Find where the given text appears and provide that cell's center as [X, Y] coordinate. 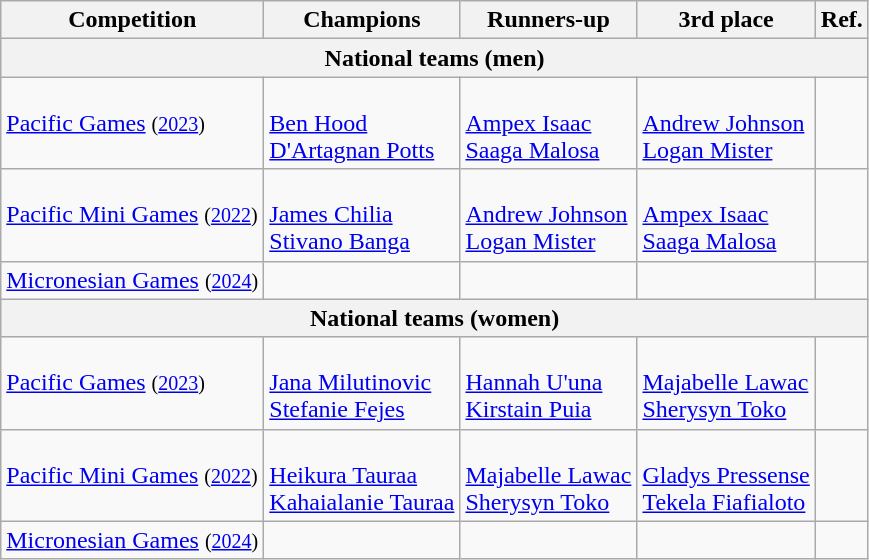
Gladys PressenseTekela Fiafialoto [726, 475]
Champions [362, 20]
National teams (men) [435, 58]
Ben HoodD'Artagnan Potts [362, 123]
Heikura TauraaKahaialanie Tauraa [362, 475]
3rd place [726, 20]
Hannah U'unaKirstain Puia [548, 383]
National teams (women) [435, 318]
Jana MilutinovicStefanie Fejes [362, 383]
James ChiliaStivano Banga [362, 215]
Ref. [842, 20]
Competition [132, 20]
Runners-up [548, 20]
